Capture the cell that displays the provided text and extract its [X, Y] central coordinate. 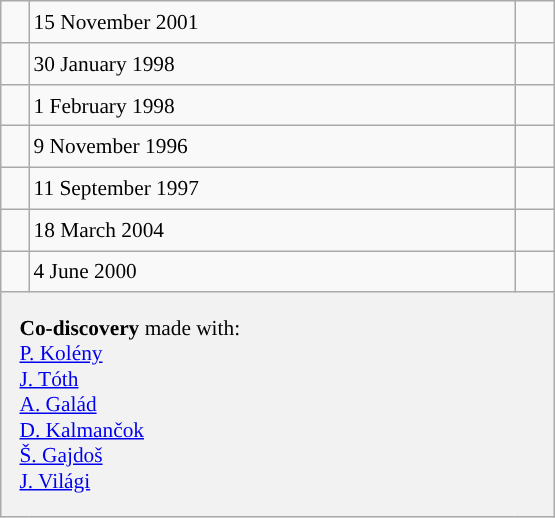
11 September 1997 [272, 188]
1 February 1998 [272, 105]
18 March 2004 [272, 230]
4 June 2000 [272, 272]
9 November 1996 [272, 147]
Co-discovery made with: P. Kolény J. Tóth A. Galád D. Kalmančok Š. Gajdoš J. Világi [278, 404]
30 January 1998 [272, 64]
15 November 2001 [272, 22]
